Determine the [x, y] coordinate at the center of the cell enclosing the given text.  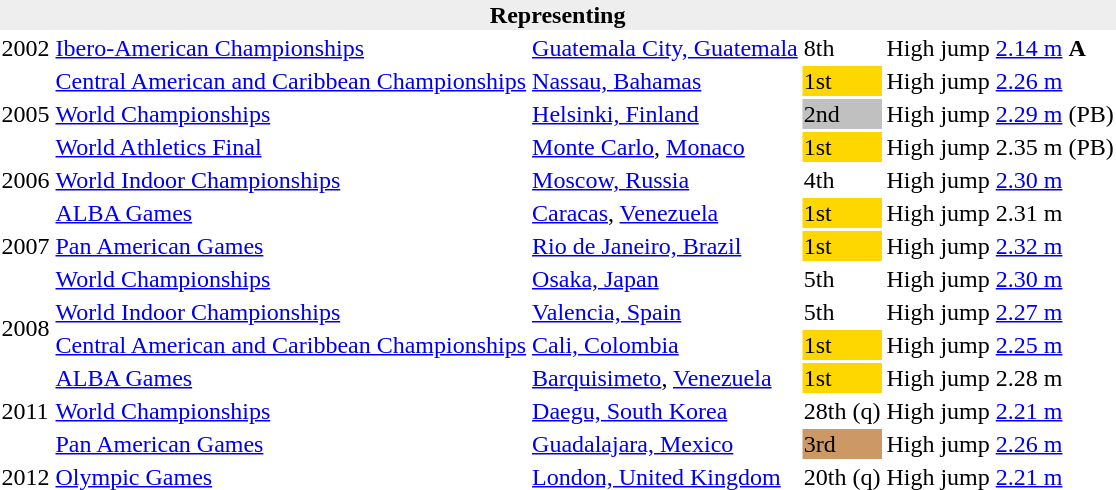
2.32 m [1054, 246]
2008 [26, 328]
2.29 m (PB) [1054, 114]
Cali, Colombia [666, 345]
Barquisimeto, Venezuela [666, 378]
Osaka, Japan [666, 279]
2011 [26, 411]
Daegu, South Korea [666, 411]
Monte Carlo, Monaco [666, 147]
Nassau, Bahamas [666, 81]
Valencia, Spain [666, 312]
2002 [26, 48]
4th [842, 180]
Guadalajara, Mexico [666, 444]
2.27 m [1054, 312]
2.28 m [1054, 378]
28th (q) [842, 411]
Ibero-American Championships [291, 48]
Moscow, Russia [666, 180]
Caracas, Venezuela [666, 213]
2007 [26, 246]
World Athletics Final [291, 147]
Rio de Janeiro, Brazil [666, 246]
Guatemala City, Guatemala [666, 48]
8th [842, 48]
2.31 m [1054, 213]
2.35 m (PB) [1054, 147]
Helsinki, Finland [666, 114]
2.21 m [1054, 411]
2.14 m A [1054, 48]
3rd [842, 444]
2.25 m [1054, 345]
2nd [842, 114]
2005 [26, 114]
Representing [558, 15]
2006 [26, 180]
